Determine the [X, Y] coordinate at the center of the cell enclosing the given text.  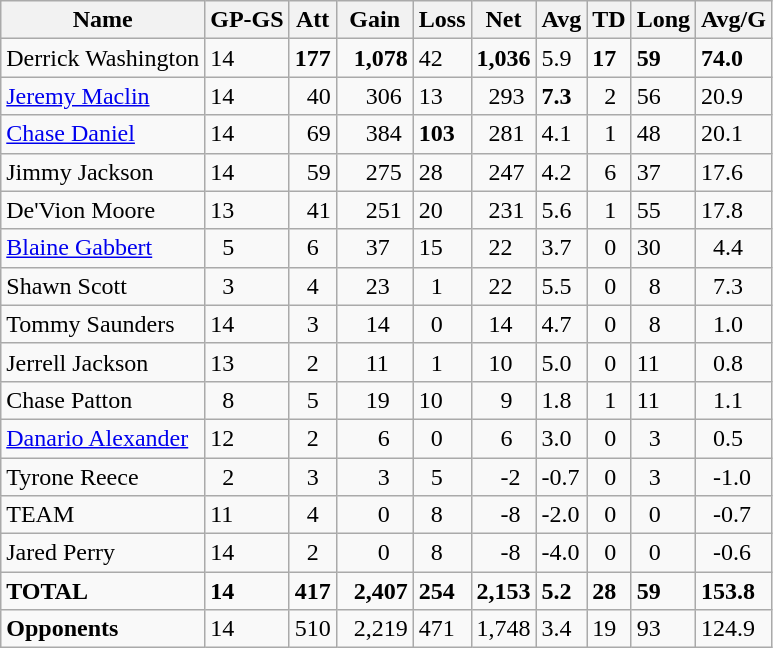
Jimmy Jackson [103, 172]
2,153 [504, 591]
254 [442, 591]
-1.0 [734, 477]
Avg/G [734, 20]
TD [609, 20]
124.9 [734, 629]
Long [663, 20]
417 [312, 591]
17 [609, 58]
306 [374, 96]
Blaine Gabbert [103, 248]
275 [374, 172]
1,036 [504, 58]
231 [504, 210]
93 [663, 629]
3.4 [562, 629]
Tyrone Reece [103, 477]
20.1 [734, 134]
281 [504, 134]
4.7 [562, 324]
De'Vion Moore [103, 210]
2,407 [374, 591]
Jerrell Jackson [103, 362]
Net [504, 20]
3.0 [562, 438]
Loss [442, 20]
384 [374, 134]
12 [247, 438]
Att [312, 20]
1.0 [734, 324]
1.1 [734, 400]
15 [442, 248]
Name [103, 20]
20 [442, 210]
5.2 [562, 591]
5.5 [562, 286]
55 [663, 210]
42 [442, 58]
0.5 [734, 438]
-2 [504, 477]
20.9 [734, 96]
74.0 [734, 58]
Opponents [103, 629]
30 [663, 248]
5.9 [562, 58]
Shawn Scott [103, 286]
2,219 [374, 629]
48 [663, 134]
1.8 [562, 400]
-0.6 [734, 553]
Jared Perry [103, 553]
510 [312, 629]
17.6 [734, 172]
0.8 [734, 362]
Avg [562, 20]
3.7 [562, 248]
17.8 [734, 210]
Jeremy Maclin [103, 96]
247 [504, 172]
4.2 [562, 172]
40 [312, 96]
TOTAL [103, 591]
4.1 [562, 134]
153.8 [734, 591]
4.4 [734, 248]
5.6 [562, 210]
177 [312, 58]
-2.0 [562, 515]
Chase Daniel [103, 134]
56 [663, 96]
GP-GS [247, 20]
Tommy Saunders [103, 324]
1,748 [504, 629]
251 [374, 210]
Chase Patton [103, 400]
1,078 [374, 58]
69 [312, 134]
103 [442, 134]
293 [504, 96]
471 [442, 629]
Gain [374, 20]
Danario Alexander [103, 438]
41 [312, 210]
TEAM [103, 515]
5.0 [562, 362]
Derrick Washington [103, 58]
23 [374, 286]
-4.0 [562, 553]
9 [504, 400]
